For the text-containing cell, return its midpoint in (x, y) coordinate format. 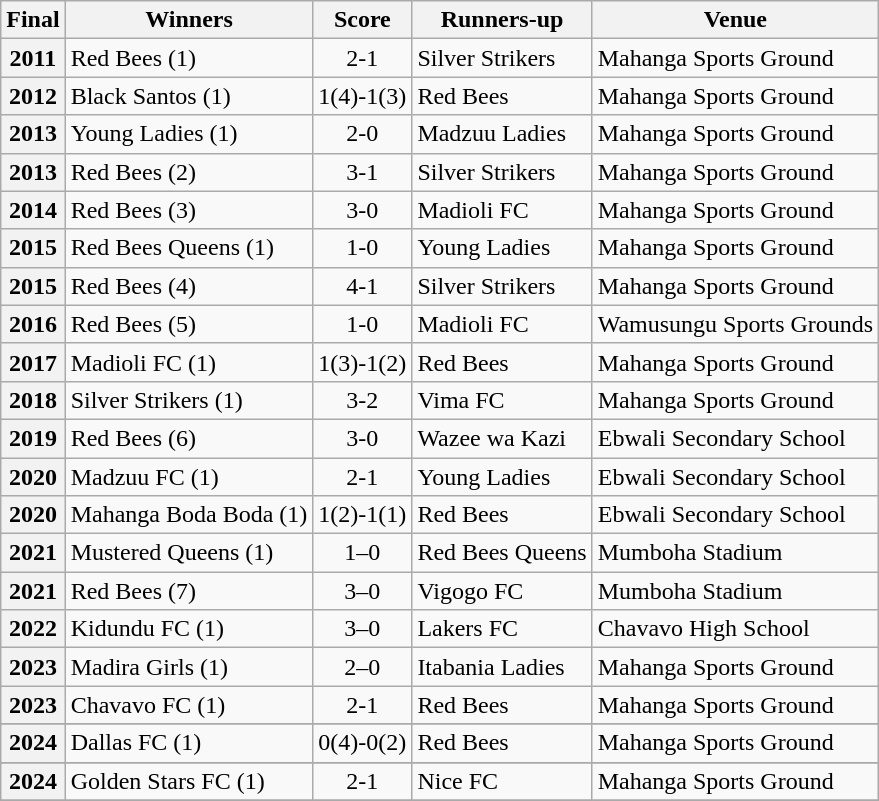
2019 (33, 438)
Silver Strikers (1) (189, 400)
Runners-up (502, 20)
Red Bees (2) (189, 172)
Mahanga Boda Boda (1) (189, 515)
Itabania Ladies (502, 667)
Madzuu FC (1) (189, 477)
Red Bees Queens (1) (189, 248)
2022 (33, 629)
Chavavo High School (735, 629)
2016 (33, 324)
2017 (33, 362)
1(3)-1(2) (362, 362)
1(4)-1(3) (362, 96)
Young Ladies (1) (189, 134)
2011 (33, 58)
1(2)-1(1) (362, 515)
2-0 (362, 134)
Red Bees (4) (189, 286)
Red Bees Queens (502, 553)
Final (33, 20)
Red Bees (6) (189, 438)
2–0 (362, 667)
Red Bees (1) (189, 58)
Vima FC (502, 400)
Venue (735, 20)
Wazee wa Kazi (502, 438)
Wamusungu Sports Grounds (735, 324)
Dallas FC (1) (189, 743)
Score (362, 20)
Lakers FC (502, 629)
4-1 (362, 286)
3-1 (362, 172)
Mustered Queens (1) (189, 553)
Vigogo FC (502, 591)
Madira Girls (1) (189, 667)
Red Bees (3) (189, 210)
2014 (33, 210)
0(4)-0(2) (362, 743)
Kidundu FC (1) (189, 629)
Black Santos (1) (189, 96)
2012 (33, 96)
1–0 (362, 553)
Madzuu Ladies (502, 134)
Nice FC (502, 781)
3-2 (362, 400)
Golden Stars FC (1) (189, 781)
Red Bees (7) (189, 591)
2018 (33, 400)
Winners (189, 20)
Madioli FC (1) (189, 362)
Chavavo FC (1) (189, 705)
Red Bees (5) (189, 324)
